Output the [X, Y] coordinate of the center of the cell containing the given text.  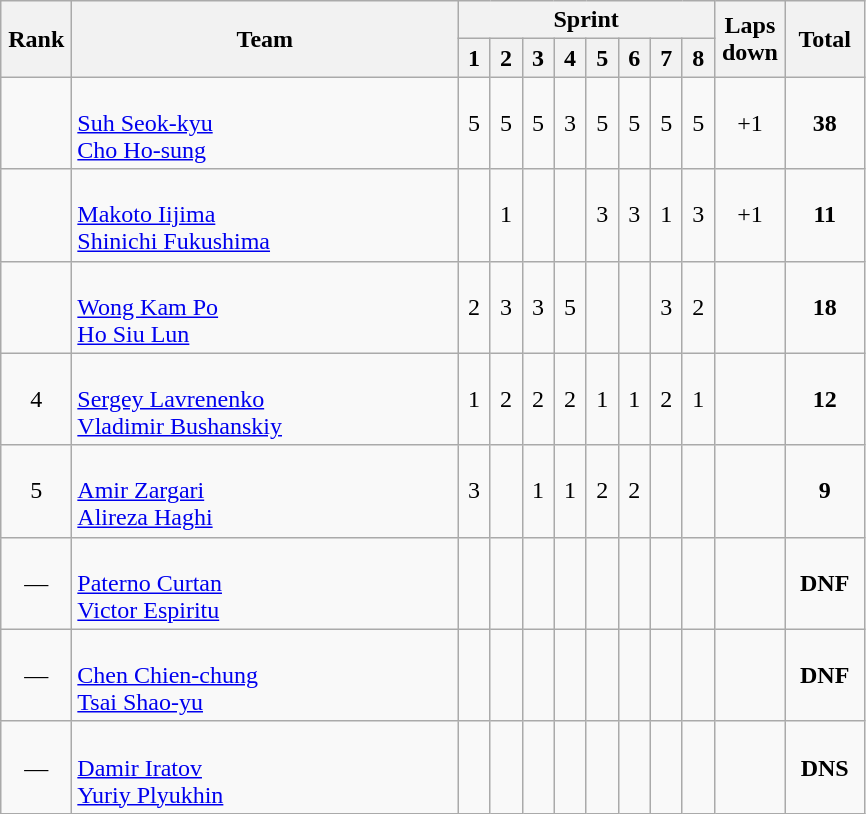
Paterno CurtanVictor Espiritu [265, 583]
Team [265, 39]
Amir ZargariAlireza Haghi [265, 491]
Damir IratovYuriy Plyukhin [265, 767]
Suh Seok-kyuCho Ho-sung [265, 123]
Rank [36, 39]
Sergey LavrenenkoVladimir Bushanskiy [265, 399]
7 [666, 58]
Total [824, 39]
11 [824, 215]
18 [824, 307]
Sprint [586, 20]
38 [824, 123]
DNS [824, 767]
Makoto IijimaShinichi Fukushima [265, 215]
Chen Chien-chungTsai Shao-yu [265, 675]
Wong Kam PoHo Siu Lun [265, 307]
9 [824, 491]
6 [634, 58]
12 [824, 399]
Laps down [750, 39]
8 [698, 58]
